Extract the [X, Y] coordinate from the center of the cell holding the provided text.  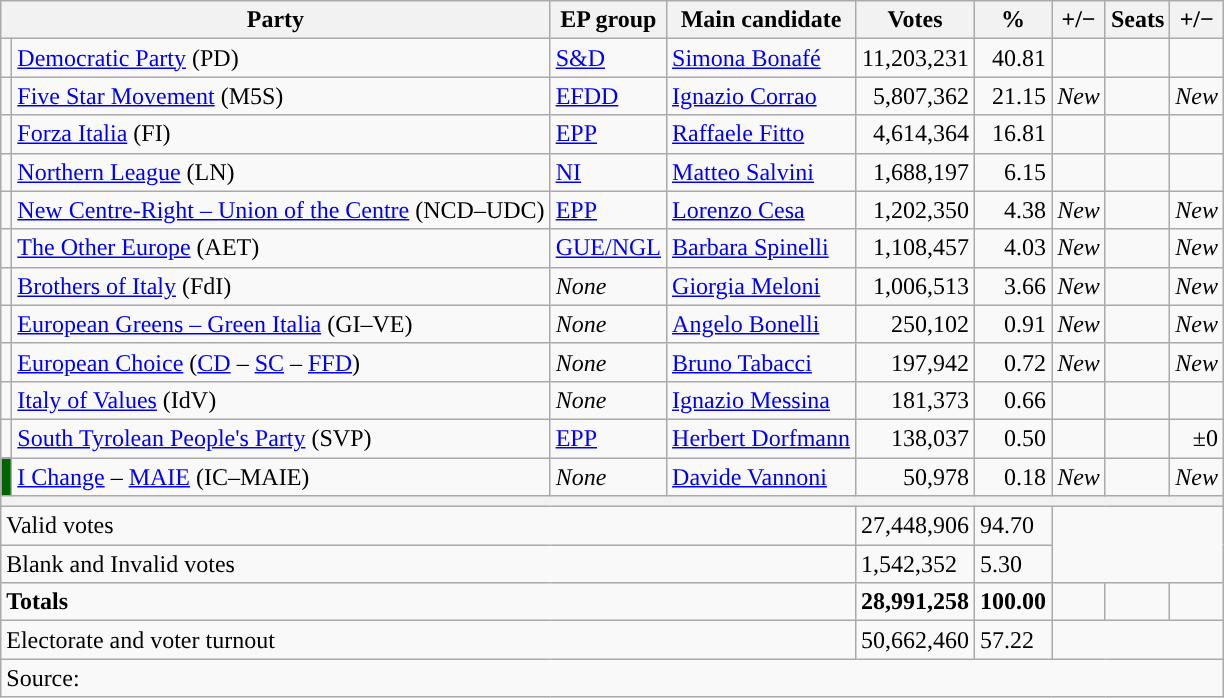
I Change – MAIE (IC–MAIE) [281, 477]
57.22 [1014, 640]
Ignazio Messina [762, 400]
16.81 [1014, 134]
Totals [428, 602]
Party [276, 20]
Angelo Bonelli [762, 324]
138,037 [916, 438]
EFDD [608, 96]
European Choice (CD – SC – FFD) [281, 362]
Raffaele Fitto [762, 134]
4.03 [1014, 248]
1,688,197 [916, 172]
Simona Bonafé [762, 58]
European Greens – Green Italia (GI–VE) [281, 324]
Blank and Invalid votes [428, 564]
Ignazio Corrao [762, 96]
Bruno Tabacci [762, 362]
Brothers of Italy (FdI) [281, 286]
Main candidate [762, 20]
The Other Europe (AET) [281, 248]
EP group [608, 20]
New Centre-Right – Union of the Centre (NCD–UDC) [281, 210]
Italy of Values (IdV) [281, 400]
Matteo Salvini [762, 172]
197,942 [916, 362]
40.81 [1014, 58]
1,202,350 [916, 210]
11,203,231 [916, 58]
100.00 [1014, 602]
0.50 [1014, 438]
50,978 [916, 477]
Davide Vannoni [762, 477]
Democratic Party (PD) [281, 58]
0.72 [1014, 362]
181,373 [916, 400]
27,448,906 [916, 526]
Herbert Dorfmann [762, 438]
1,108,457 [916, 248]
0.18 [1014, 477]
% [1014, 20]
0.66 [1014, 400]
5.30 [1014, 564]
Seats [1137, 20]
4,614,364 [916, 134]
0.91 [1014, 324]
50,662,460 [916, 640]
Five Star Movement (M5S) [281, 96]
Forza Italia (FI) [281, 134]
21.15 [1014, 96]
Barbara Spinelli [762, 248]
South Tyrolean People's Party (SVP) [281, 438]
3.66 [1014, 286]
Northern League (LN) [281, 172]
4.38 [1014, 210]
±0 [1197, 438]
GUE/NGL [608, 248]
5,807,362 [916, 96]
Electorate and voter turnout [428, 640]
250,102 [916, 324]
NI [608, 172]
28,991,258 [916, 602]
Votes [916, 20]
Source: [612, 678]
6.15 [1014, 172]
Lorenzo Cesa [762, 210]
Valid votes [428, 526]
1,006,513 [916, 286]
94.70 [1014, 526]
Giorgia Meloni [762, 286]
1,542,352 [916, 564]
S&D [608, 58]
